Return [X, Y] of the center of cell containing provided text 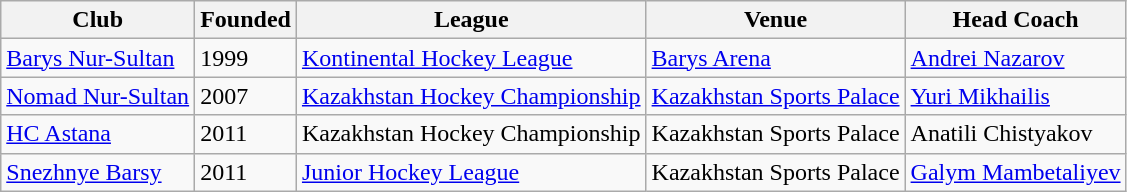
Venue [776, 20]
Galym Mambetaliyev [1016, 172]
Founded [246, 20]
Junior Hockey League [471, 172]
1999 [246, 58]
Head Coach [1016, 20]
League [471, 20]
Barys Nur-Sultan [98, 58]
Snezhnye Barsy [98, 172]
Kontinental Hockey League [471, 58]
Andrei Nazarov [1016, 58]
Anatili Chistyakov [1016, 134]
Club [98, 20]
HC Astana [98, 134]
Barys Arena [776, 58]
Nomad Nur-Sultan [98, 96]
2007 [246, 96]
Yuri Mikhailis [1016, 96]
